Return the [x, y] coordinate for the center point of the cell that contains the specified text.  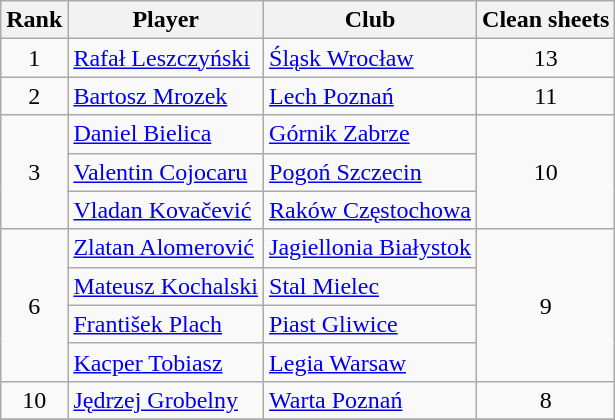
Stal Mielec [370, 286]
Kacper Tobiasz [166, 362]
Valentin Cojocaru [166, 172]
11 [546, 96]
Zlatan Alomerović [166, 248]
Lech Poznań [370, 96]
1 [34, 58]
Player [166, 20]
8 [546, 400]
Rafał Leszczyński [166, 58]
Pogoń Szczecin [370, 172]
Górnik Zabrze [370, 134]
Raków Częstochowa [370, 210]
Clean sheets [546, 20]
František Plach [166, 324]
Daniel Bielica [166, 134]
3 [34, 172]
Club [370, 20]
6 [34, 305]
Śląsk Wrocław [370, 58]
Warta Poznań [370, 400]
Jędrzej Grobelny [166, 400]
Bartosz Mrozek [166, 96]
Rank [34, 20]
Mateusz Kochalski [166, 286]
2 [34, 96]
Vladan Kovačević [166, 210]
13 [546, 58]
Piast Gliwice [370, 324]
Legia Warsaw [370, 362]
Jagiellonia Białystok [370, 248]
9 [546, 305]
